Return [x, y] of the center of cell containing provided text 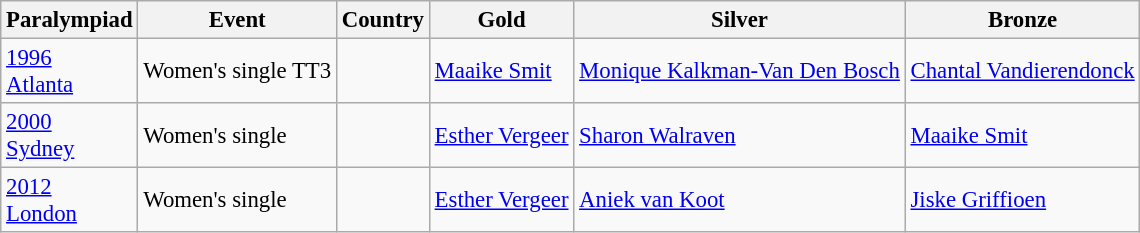
2000Sydney [70, 136]
Women's single TT3 [237, 72]
Paralympiad [70, 20]
Gold [501, 20]
Event [237, 20]
1996Atlanta [70, 72]
Country [382, 20]
Monique Kalkman-Van Den Bosch [740, 72]
Chantal Vandierendonck [1022, 72]
2012London [70, 200]
Silver [740, 20]
Jiske Griffioen [1022, 200]
Bronze [1022, 20]
Aniek van Koot [740, 200]
Sharon Walraven [740, 136]
